From the cell containing the given text, extract its center point as (x, y) coordinate. 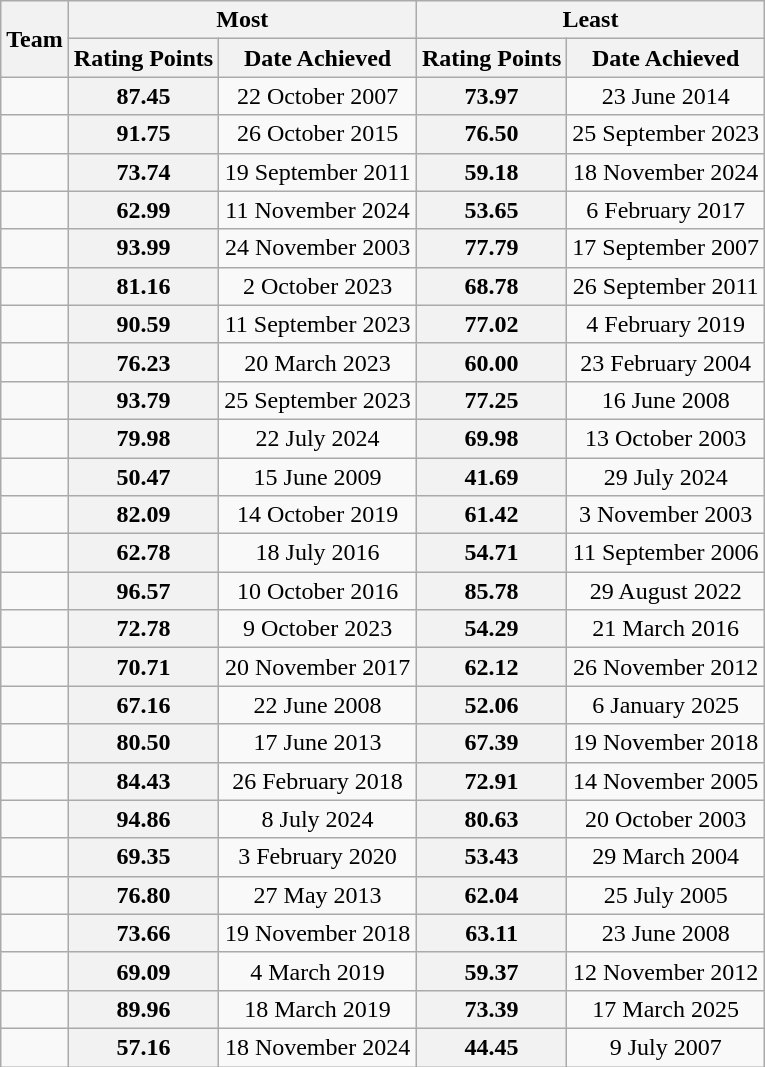
Team (35, 39)
22 June 2008 (318, 705)
61.42 (491, 515)
4 March 2019 (318, 971)
11 September 2006 (666, 553)
27 May 2013 (318, 895)
12 November 2012 (666, 971)
Least (590, 20)
54.71 (491, 553)
73.74 (143, 172)
69.35 (143, 857)
57.16 (143, 1047)
29 March 2004 (666, 857)
73.97 (491, 96)
14 October 2019 (318, 515)
77.25 (491, 400)
15 June 2009 (318, 477)
11 September 2023 (318, 324)
26 October 2015 (318, 134)
76.50 (491, 134)
62.78 (143, 553)
23 June 2014 (666, 96)
6 February 2017 (666, 210)
24 November 2003 (318, 248)
59.37 (491, 971)
19 September 2011 (318, 172)
8 July 2024 (318, 819)
53.65 (491, 210)
67.39 (491, 743)
81.16 (143, 286)
26 September 2011 (666, 286)
84.43 (143, 781)
41.69 (491, 477)
17 March 2025 (666, 1009)
53.43 (491, 857)
44.45 (491, 1047)
80.50 (143, 743)
3 February 2020 (318, 857)
6 January 2025 (666, 705)
Most (242, 20)
90.59 (143, 324)
18 July 2016 (318, 553)
26 November 2012 (666, 667)
9 October 2023 (318, 629)
68.78 (491, 286)
62.04 (491, 895)
69.98 (491, 438)
62.12 (491, 667)
54.29 (491, 629)
9 July 2007 (666, 1047)
72.91 (491, 781)
17 June 2013 (318, 743)
77.79 (491, 248)
73.66 (143, 933)
29 August 2022 (666, 591)
20 November 2017 (318, 667)
21 March 2016 (666, 629)
14 November 2005 (666, 781)
87.45 (143, 96)
29 July 2024 (666, 477)
73.39 (491, 1009)
93.79 (143, 400)
26 February 2018 (318, 781)
76.23 (143, 362)
77.02 (491, 324)
80.63 (491, 819)
70.71 (143, 667)
60.00 (491, 362)
62.99 (143, 210)
2 October 2023 (318, 286)
50.47 (143, 477)
69.09 (143, 971)
4 February 2019 (666, 324)
17 September 2007 (666, 248)
3 November 2003 (666, 515)
16 June 2008 (666, 400)
22 July 2024 (318, 438)
72.78 (143, 629)
82.09 (143, 515)
67.16 (143, 705)
18 March 2019 (318, 1009)
94.86 (143, 819)
85.78 (491, 591)
91.75 (143, 134)
52.06 (491, 705)
93.99 (143, 248)
11 November 2024 (318, 210)
76.80 (143, 895)
59.18 (491, 172)
13 October 2003 (666, 438)
20 March 2023 (318, 362)
96.57 (143, 591)
63.11 (491, 933)
79.98 (143, 438)
23 June 2008 (666, 933)
10 October 2016 (318, 591)
89.96 (143, 1009)
20 October 2003 (666, 819)
22 October 2007 (318, 96)
23 February 2004 (666, 362)
25 July 2005 (666, 895)
